Output the (x, y) coordinate of the center of the cell containing the given text.  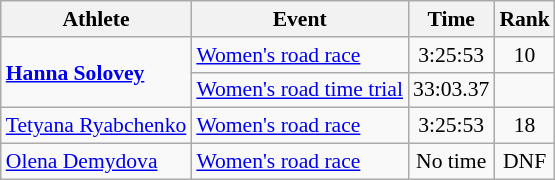
DNF (524, 162)
Event (300, 19)
Women's road time trial (300, 90)
18 (524, 126)
Tetyana Ryabchenko (96, 126)
33:03.37 (451, 90)
Hanna Solovey (96, 72)
Athlete (96, 19)
Time (451, 19)
No time (451, 162)
Olena Demydova (96, 162)
10 (524, 55)
Rank (524, 19)
